Locate the cell with the specified text and output its [x, y] center coordinate. 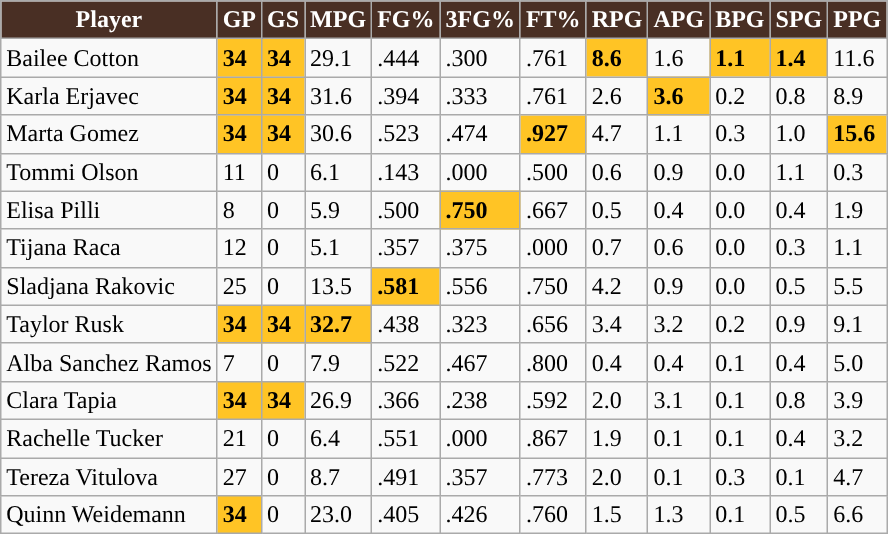
.927 [553, 134]
SPG [799, 20]
32.7 [338, 324]
Quinn Weidemann [109, 515]
8.9 [858, 96]
.760 [553, 515]
.800 [553, 362]
8.6 [617, 58]
FG% [406, 20]
5.0 [858, 362]
3.1 [679, 400]
9.1 [858, 324]
5.1 [338, 248]
.394 [406, 96]
12 [239, 248]
.667 [553, 210]
Karla Erjavec [109, 96]
Marta Gomez [109, 134]
25 [239, 286]
.522 [406, 362]
7 [239, 362]
Tommi Olson [109, 172]
Rachelle Tucker [109, 438]
APG [679, 20]
Tijana Raca [109, 248]
.238 [480, 400]
Bailee Cotton [109, 58]
.438 [406, 324]
11.6 [858, 58]
GS [282, 20]
3FG% [480, 20]
.143 [406, 172]
2.6 [617, 96]
.474 [480, 134]
.467 [480, 362]
.375 [480, 248]
21 [239, 438]
.366 [406, 400]
FT% [553, 20]
Sladjana Rakovic [109, 286]
5.5 [858, 286]
.551 [406, 438]
0.7 [617, 248]
RPG [617, 20]
26.9 [338, 400]
.323 [480, 324]
13.5 [338, 286]
.491 [406, 477]
3.6 [679, 96]
Clara Tapia [109, 400]
5.9 [338, 210]
Alba Sanchez Ramos [109, 362]
Taylor Rusk [109, 324]
.523 [406, 134]
1.5 [617, 515]
.444 [406, 58]
15.6 [858, 134]
.656 [553, 324]
Tereza Vitulova [109, 477]
.333 [480, 96]
1.6 [679, 58]
.773 [553, 477]
3.9 [858, 400]
Player [109, 20]
1.0 [799, 134]
.581 [406, 286]
.405 [406, 515]
BPG [740, 20]
7.9 [338, 362]
.300 [480, 58]
8 [239, 210]
8.7 [338, 477]
6.6 [858, 515]
4.2 [617, 286]
1.3 [679, 515]
29.1 [338, 58]
.556 [480, 286]
1.4 [799, 58]
.426 [480, 515]
.867 [553, 438]
3.4 [617, 324]
6.1 [338, 172]
27 [239, 477]
Elisa Pilli [109, 210]
31.6 [338, 96]
.592 [553, 400]
11 [239, 172]
PPG [858, 20]
23.0 [338, 515]
GP [239, 20]
30.6 [338, 134]
MPG [338, 20]
6.4 [338, 438]
